For the text-containing cell, return its midpoint in [X, Y] coordinate format. 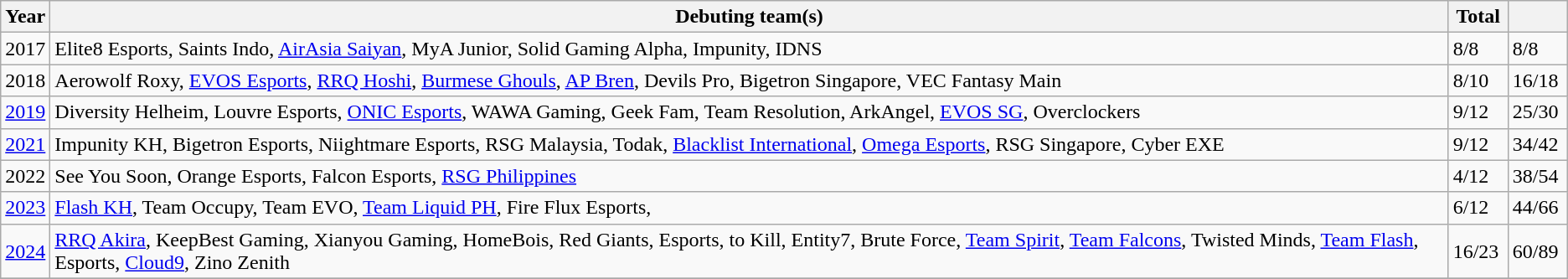
Elite8 Esports, Saints Indo, AirAsia Saiyan, MyA Junior, Solid Gaming Alpha, Impunity, IDNS [749, 49]
2018 [25, 80]
2022 [25, 176]
Total [1478, 17]
2019 [25, 112]
Year [25, 17]
8/10 [1478, 80]
38/54 [1538, 176]
4/12 [1478, 176]
44/66 [1538, 208]
Flash KH, Team Occupy, Team EVO, Team Liquid PH, Fire Flux Esports, [749, 208]
25/30 [1538, 112]
Debuting team(s) [749, 17]
Aerowolf Roxy, EVOS Esports, RRQ Hoshi, Burmese Ghouls, AP Bren, Devils Pro, Bigetron Singapore, VEC Fantasy Main [749, 80]
2023 [25, 208]
16/23 [1478, 251]
60/89 [1538, 251]
2017 [25, 49]
16/18 [1538, 80]
6/12 [1478, 208]
2024 [25, 251]
Diversity Helheim, Louvre Esports, ONIC Esports, WAWA Gaming, Geek Fam, Team Resolution, ArkAngel, EVOS SG, Overclockers [749, 112]
34/42 [1538, 144]
Impunity KH, Bigetron Esports, Niightmare Esports, RSG Malaysia, Todak, Blacklist International, Omega Esports, RSG Singapore, Cyber EXE [749, 144]
See You Soon, Orange Esports, Falcon Esports, RSG Philippines [749, 176]
2021 [25, 144]
